Determine the (x, y) coordinate at the center of the cell enclosing the given text.  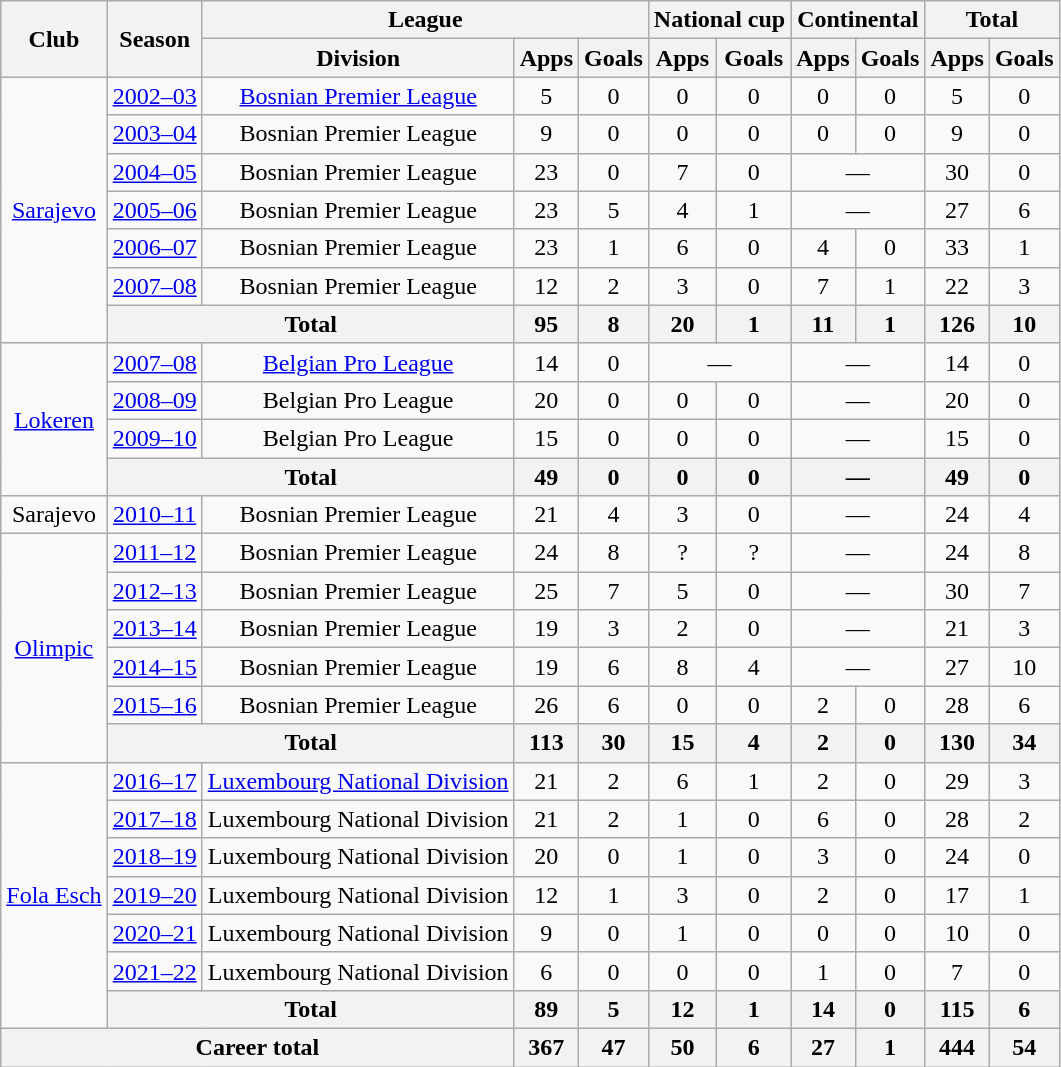
2008–09 (154, 400)
2021–22 (154, 971)
17 (957, 895)
2009–10 (154, 438)
367 (546, 1047)
2004–05 (154, 172)
2013–14 (154, 629)
89 (546, 1009)
2005–06 (154, 210)
National cup (719, 20)
Fola Esch (54, 895)
2017–18 (154, 819)
11 (823, 324)
2002–03 (154, 96)
113 (546, 743)
95 (546, 324)
2003–04 (154, 134)
22 (957, 286)
Club (54, 39)
Division (358, 58)
2006–07 (154, 248)
Lokeren (54, 419)
54 (1024, 1047)
2012–13 (154, 591)
2016–17 (154, 781)
33 (957, 248)
50 (682, 1047)
Olimpic (54, 648)
2018–19 (154, 857)
26 (546, 705)
2011–12 (154, 553)
34 (1024, 743)
Continental (858, 20)
130 (957, 743)
2014–15 (154, 667)
25 (546, 591)
29 (957, 781)
Season (154, 39)
444 (957, 1047)
2020–21 (154, 933)
2015–16 (154, 705)
2010–11 (154, 515)
League (425, 20)
115 (957, 1009)
2019–20 (154, 895)
47 (614, 1047)
Career total (258, 1047)
126 (957, 324)
